Extract the (X, Y) coordinate from the center of the cell holding the provided text.  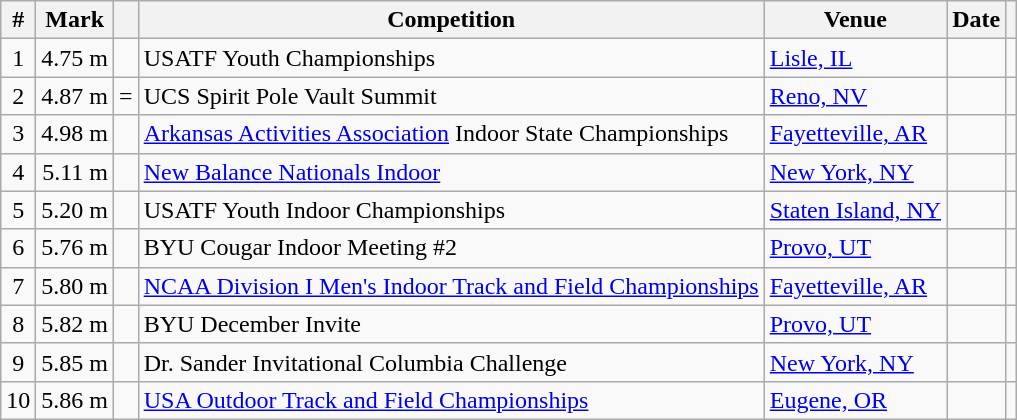
8 (18, 324)
Competition (451, 20)
5.82 m (75, 324)
1 (18, 58)
New Balance Nationals Indoor (451, 172)
Mark (75, 20)
5.80 m (75, 286)
Eugene, OR (855, 400)
5.76 m (75, 248)
5.11 m (75, 172)
BYU December Invite (451, 324)
USATF Youth Championships (451, 58)
Arkansas Activities Association Indoor State Championships (451, 134)
Staten Island, NY (855, 210)
4 (18, 172)
5.86 m (75, 400)
9 (18, 362)
4.87 m (75, 96)
4.98 m (75, 134)
USA Outdoor Track and Field Championships (451, 400)
7 (18, 286)
Date (976, 20)
Venue (855, 20)
5 (18, 210)
3 (18, 134)
10 (18, 400)
Dr. Sander Invitational Columbia Challenge (451, 362)
= (126, 96)
2 (18, 96)
5.20 m (75, 210)
5.85 m (75, 362)
# (18, 20)
USATF Youth Indoor Championships (451, 210)
UCS Spirit Pole Vault Summit (451, 96)
NCAA Division I Men's Indoor Track and Field Championships (451, 286)
BYU Cougar Indoor Meeting #2 (451, 248)
4.75 m (75, 58)
Reno, NV (855, 96)
6 (18, 248)
Lisle, IL (855, 58)
